Output the [X, Y] coordinate of the center of the cell containing the given text.  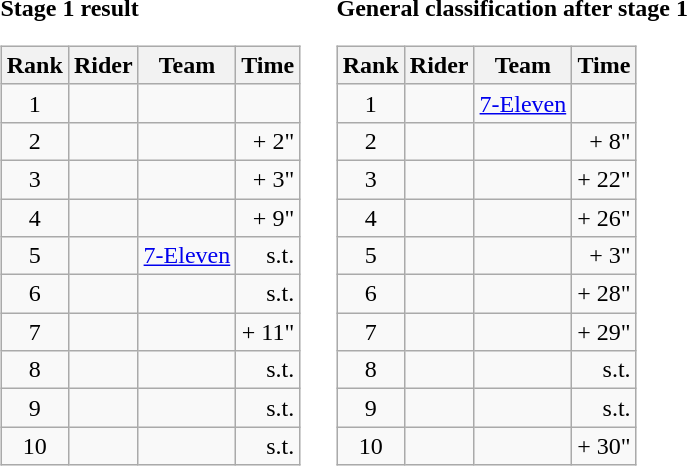
+ 28" [604, 294]
+ 11" [268, 332]
+ 30" [604, 446]
+ 9" [268, 217]
+ 8" [604, 141]
+ 22" [604, 179]
+ 29" [604, 332]
+ 2" [268, 141]
+ 26" [604, 217]
